Capture the cell that displays the provided text and extract its (x, y) central coordinate. 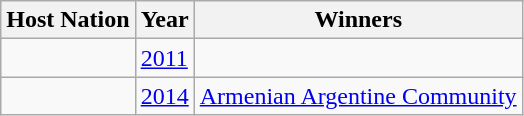
2014 (164, 96)
2011 (164, 58)
Winners (358, 20)
Host Nation (68, 20)
Armenian Argentine Community (358, 96)
Year (164, 20)
